Scan for the cell matching the given text and deliver its [x, y] coordinate at center. 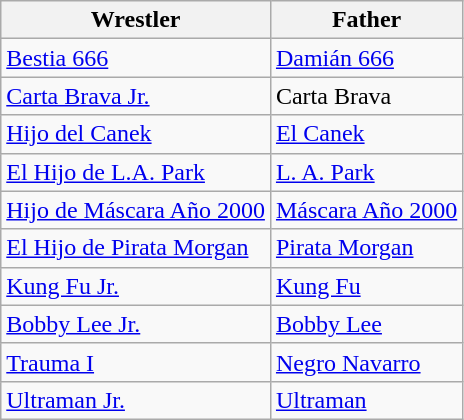
Pirata Morgan [366, 248]
El Hijo de L.A. Park [136, 172]
Máscara Año 2000 [366, 210]
El Canek [366, 134]
Hijo del Canek [136, 134]
El Hijo de Pirata Morgan [136, 248]
Negro Navarro [366, 362]
Hijo de Máscara Año 2000 [136, 210]
Trauma I [136, 362]
Bestia 666 [136, 58]
L. A. Park [366, 172]
Kung Fu [366, 286]
Damián 666 [366, 58]
Carta Brava [366, 96]
Carta Brava Jr. [136, 96]
Father [366, 20]
Ultraman Jr. [136, 400]
Kung Fu Jr. [136, 286]
Bobby Lee [366, 324]
Wrestler [136, 20]
Ultraman [366, 400]
Bobby Lee Jr. [136, 324]
